Pinpoint the cell where the given text exists, returning its (X, Y) midpoint coordinate. 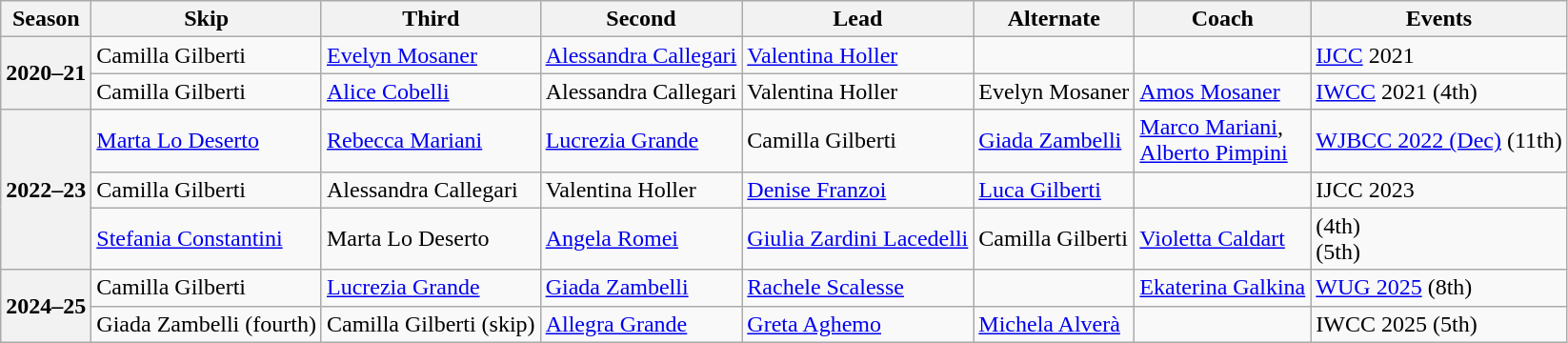
Events (1438, 19)
Rachele Scalesse (857, 288)
Allegra Grande (641, 324)
Giada Zambelli (fourth) (207, 324)
Coach (1223, 19)
Skip (207, 19)
Lead (857, 19)
Season (46, 19)
Amos Mosaner (1223, 91)
Third (431, 19)
Alice Cobelli (431, 91)
Alternate (1054, 19)
Marco Mariani,Alberto Pimpini (1223, 141)
IWCC 2021 (4th) (1438, 91)
2024–25 (46, 306)
IJCC 2021 (1438, 55)
2020–21 (46, 73)
WUG 2025 (8th) (1438, 288)
Violetta Caldart (1223, 238)
Luca Gilberti (1054, 190)
Michela Alverà (1054, 324)
Denise Franzoi (857, 190)
IJCC 2023 (1438, 190)
2022–23 (46, 190)
Giulia Zardini Lacedelli (857, 238)
Rebecca Mariani (431, 141)
IWCC 2025 (5th) (1438, 324)
Camilla Gilberti (skip) (431, 324)
Angela Romei (641, 238)
(4th) (5th) (1438, 238)
Greta Aghemo (857, 324)
Stefania Constantini (207, 238)
WJBCC 2022 (Dec) (11th) (1438, 141)
Ekaterina Galkina (1223, 288)
Second (641, 19)
